Output the (X, Y) coordinate of the center of the cell containing the given text.  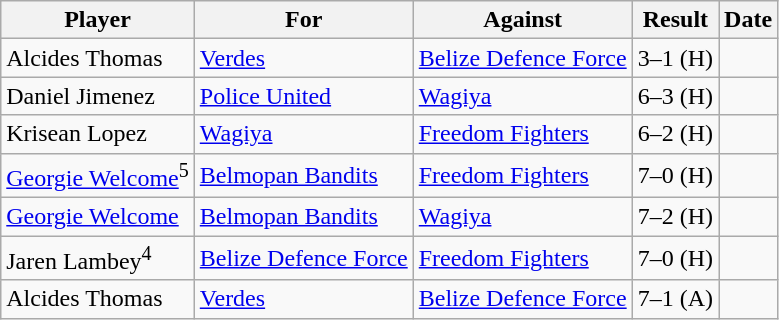
7–2 (H) (675, 217)
3–1 (H) (675, 58)
Georgie Welcome (98, 217)
Krisean Lopez (98, 134)
6–3 (H) (675, 96)
Jaren Lambey4 (98, 258)
Player (98, 20)
For (304, 20)
Against (522, 20)
7–1 (A) (675, 299)
Date (748, 20)
Daniel Jimenez (98, 96)
Police United (304, 96)
6–2 (H) (675, 134)
Result (675, 20)
Georgie Welcome5 (98, 176)
